Return (x, y) of the center of cell containing provided text 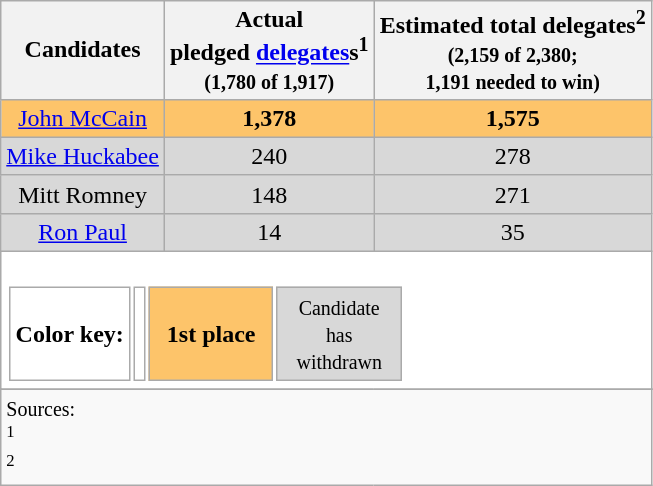
Mike Huckabee (83, 156)
Color key: (70, 334)
1st place (212, 334)
278 (512, 156)
240 (269, 156)
Mitt Romney (83, 194)
Candidates (83, 50)
14 (269, 232)
John McCain (83, 118)
1,378 (269, 118)
148 (269, 194)
Candidate haswithdrawn (340, 334)
Ron Paul (83, 232)
Actualpledged delegatess1(1,780 of 1,917) (269, 50)
271 (512, 194)
Sources:1 2 (326, 437)
1,575 (512, 118)
Estimated total delegates2(2,159 of 2,380;1,191 needed to win) (512, 50)
35 (512, 232)
Color key: 1st place Candidate haswithdrawn (326, 321)
